Extract the [x, y] coordinate from the center of the cell holding the provided text.  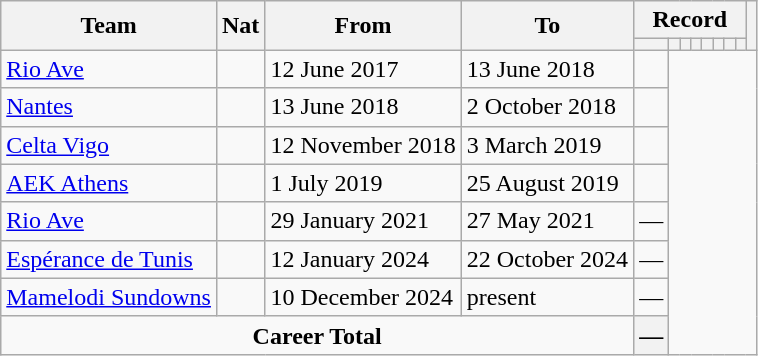
Nantes [109, 107]
22 October 2024 [547, 259]
Mamelodi Sundowns [109, 297]
present [547, 297]
Record [690, 20]
2 October 2018 [547, 107]
AEK Athens [109, 183]
25 August 2019 [547, 183]
To [547, 26]
From [363, 26]
Team [109, 26]
27 May 2021 [547, 221]
29 January 2021 [363, 221]
Nat [240, 26]
12 January 2024 [363, 259]
Career Total [318, 335]
3 March 2019 [547, 145]
10 December 2024 [363, 297]
Celta Vigo [109, 145]
1 July 2019 [363, 183]
Espérance de Tunis [109, 259]
12 June 2017 [363, 69]
12 November 2018 [363, 145]
